Detect which cell encompasses the target text, then output its (x, y) center coordinate. 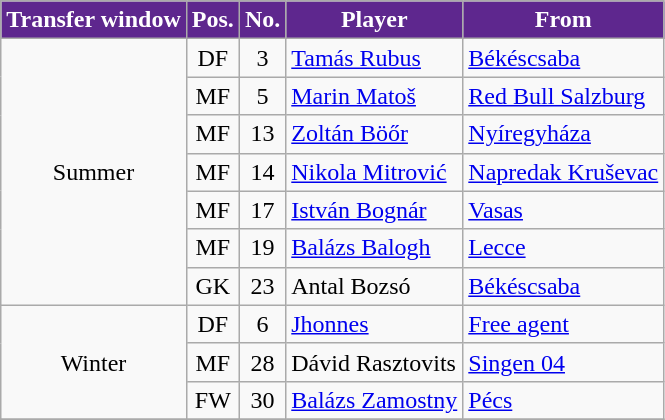
Dávid Rasztovits (374, 362)
3 (262, 58)
Winter (94, 362)
Nyíregyháza (564, 134)
FW (212, 400)
Balázs Balogh (374, 248)
Nikola Mitrović (374, 172)
5 (262, 96)
14 (262, 172)
Transfer window (94, 20)
30 (262, 400)
6 (262, 324)
13 (262, 134)
19 (262, 248)
Free agent (564, 324)
Player (374, 20)
From (564, 20)
István Bognár (374, 210)
Vasas (564, 210)
GK (212, 286)
Zoltán Böőr (374, 134)
No. (262, 20)
Marin Matoš (374, 96)
Napredak Kruševac (564, 172)
Balázs Zamostny (374, 400)
Tamás Rubus (374, 58)
Jhonnes (374, 324)
23 (262, 286)
Pécs (564, 400)
17 (262, 210)
Pos. (212, 20)
Singen 04 (564, 362)
Summer (94, 172)
Red Bull Salzburg (564, 96)
Antal Bozsó (374, 286)
28 (262, 362)
Lecce (564, 248)
